Identify which cell holds the provided text, then report its [X, Y] central coordinate. 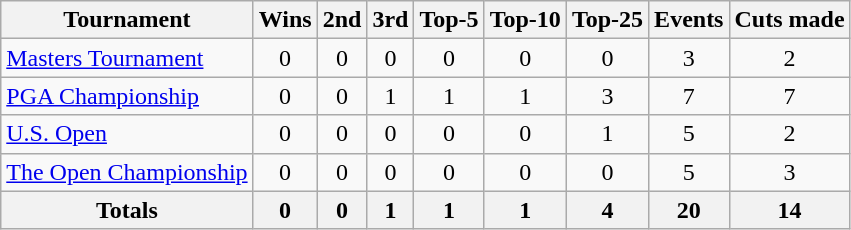
Cuts made [790, 20]
14 [790, 210]
The Open Championship [127, 172]
20 [689, 210]
PGA Championship [127, 96]
Wins [285, 20]
Top-10 [525, 20]
Tournament [127, 20]
4 [607, 210]
2nd [342, 20]
Masters Tournament [127, 58]
3rd [390, 20]
Events [689, 20]
Top-25 [607, 20]
Top-5 [449, 20]
U.S. Open [127, 134]
Totals [127, 210]
